Locate the cell with the specified text and output its [X, Y] center coordinate. 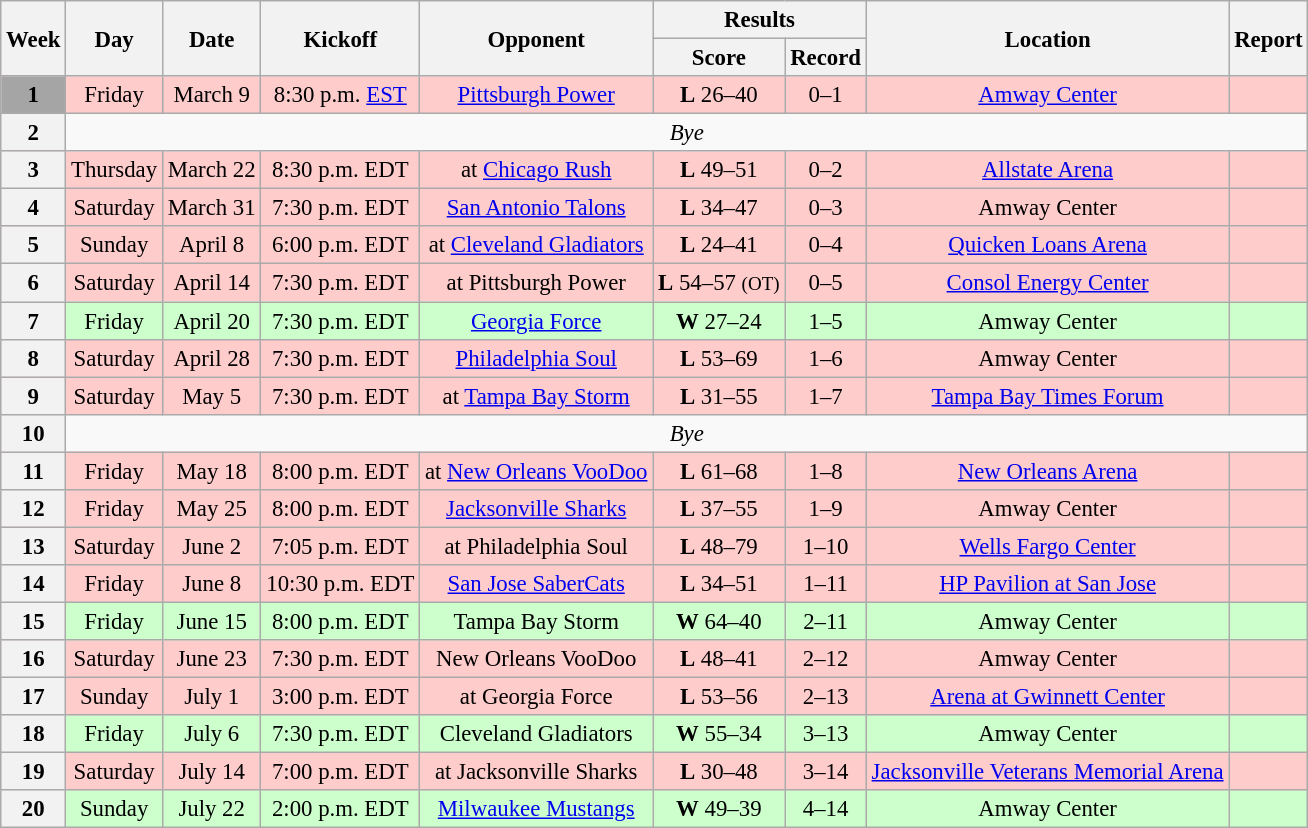
20 [34, 809]
Pittsburgh Power [536, 95]
2–13 [826, 697]
1–10 [826, 546]
Results [760, 20]
Opponent [536, 38]
July 14 [212, 772]
Milwaukee Mustangs [536, 809]
L 31–55 [719, 396]
San Antonio Talons [536, 208]
March 22 [212, 170]
3:00 p.m. EDT [340, 697]
Allstate Arena [1048, 170]
8 [34, 358]
1–6 [826, 358]
L 48–41 [719, 659]
Day [114, 38]
at Jacksonville Sharks [536, 772]
Report [1268, 38]
May 5 [212, 396]
1–5 [826, 321]
L 61–68 [719, 471]
8:30 p.m. EDT [340, 170]
0–4 [826, 245]
W 49–39 [719, 809]
W 27–24 [719, 321]
16 [34, 659]
Consol Energy Center [1048, 283]
1 [34, 95]
Cleveland Gladiators [536, 734]
8:30 p.m. EST [340, 95]
0–2 [826, 170]
3 [34, 170]
2:00 p.m. EDT [340, 809]
13 [34, 546]
19 [34, 772]
L 53–69 [719, 358]
April 20 [212, 321]
Philadelphia Soul [536, 358]
Location [1048, 38]
7 [34, 321]
Georgia Force [536, 321]
at Pittsburgh Power [536, 283]
3–13 [826, 734]
L 53–56 [719, 697]
2 [34, 133]
March 9 [212, 95]
10:30 p.m. EDT [340, 584]
at Philadelphia Soul [536, 546]
Wells Fargo Center [1048, 546]
July 1 [212, 697]
Tampa Bay Storm [536, 621]
15 [34, 621]
Thursday [114, 170]
Tampa Bay Times Forum [1048, 396]
April 14 [212, 283]
June 8 [212, 584]
L 24–41 [719, 245]
June 23 [212, 659]
March 31 [212, 208]
Jacksonville Veterans Memorial Arena [1048, 772]
0–3 [826, 208]
17 [34, 697]
1–8 [826, 471]
1–7 [826, 396]
May 25 [212, 509]
18 [34, 734]
L 30–48 [719, 772]
June 2 [212, 546]
New Orleans Arena [1048, 471]
1–11 [826, 584]
Arena at Gwinnett Center [1048, 697]
0–1 [826, 95]
W 64–40 [719, 621]
L 26–40 [719, 95]
W 55–34 [719, 734]
12 [34, 509]
L 37–55 [719, 509]
Week [34, 38]
New Orleans VooDoo [536, 659]
May 18 [212, 471]
July 6 [212, 734]
4–14 [826, 809]
at New Orleans VooDoo [536, 471]
Record [826, 58]
1–9 [826, 509]
HP Pavilion at San Jose [1048, 584]
at Chicago Rush [536, 170]
2–11 [826, 621]
April 28 [212, 358]
L 48–79 [719, 546]
3–14 [826, 772]
14 [34, 584]
5 [34, 245]
4 [34, 208]
2–12 [826, 659]
10 [34, 433]
6:00 p.m. EDT [340, 245]
7:05 p.m. EDT [340, 546]
July 22 [212, 809]
L 34–47 [719, 208]
at Tampa Bay Storm [536, 396]
Jacksonville Sharks [536, 509]
June 15 [212, 621]
L 34–51 [719, 584]
7:00 p.m. EDT [340, 772]
0–5 [826, 283]
9 [34, 396]
at Georgia Force [536, 697]
L 49–51 [719, 170]
Quicken Loans Arena [1048, 245]
11 [34, 471]
Kickoff [340, 38]
at Cleveland Gladiators [536, 245]
April 8 [212, 245]
6 [34, 283]
Date [212, 38]
Score [719, 58]
San Jose SaberCats [536, 584]
L 54–57 (OT) [719, 283]
